Pinpoint the cell where the given text exists, returning its (x, y) midpoint coordinate. 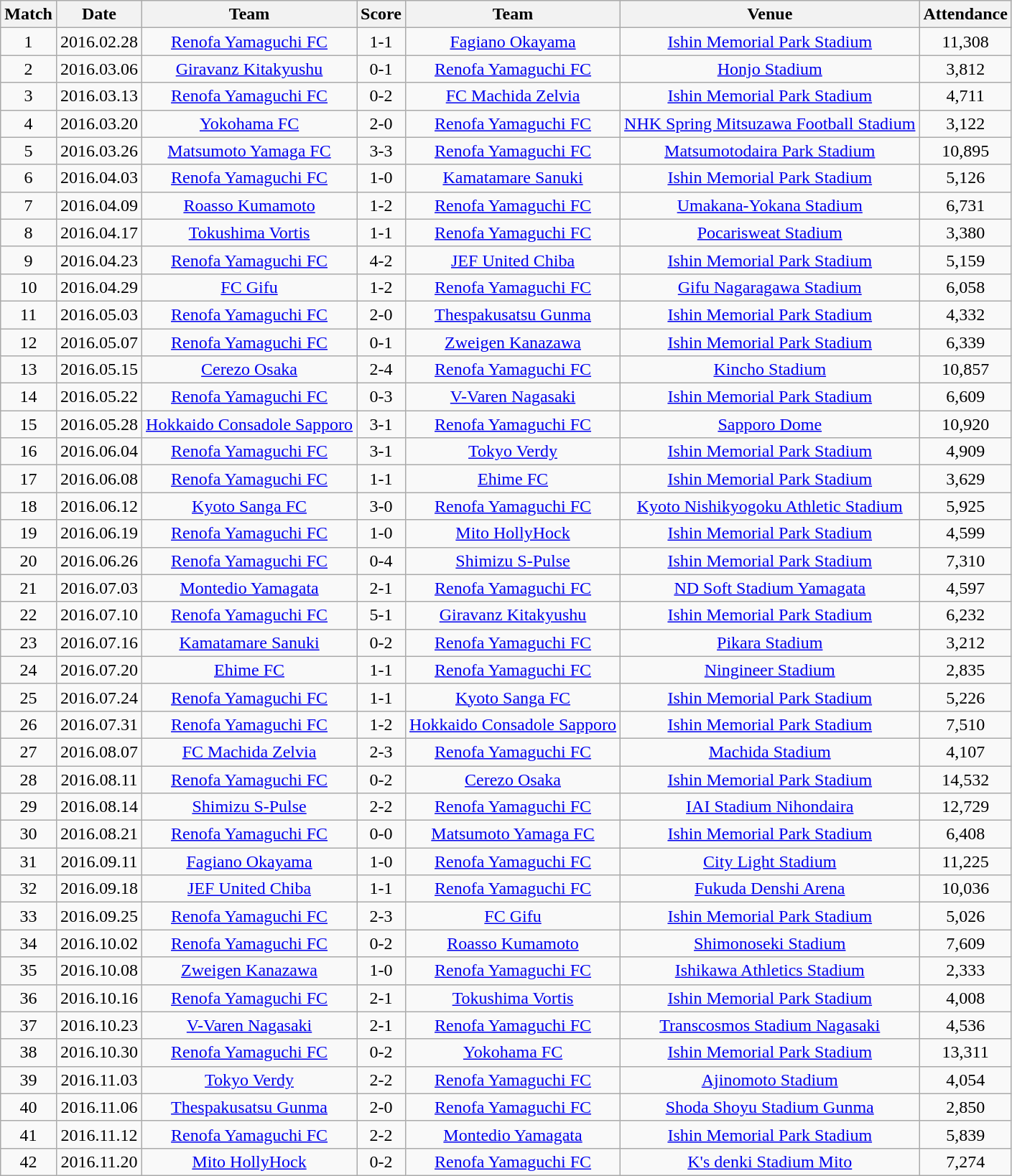
2,835 (965, 670)
22 (29, 615)
2-4 (381, 370)
10,036 (965, 889)
4,536 (965, 1025)
14,532 (965, 779)
4,107 (965, 752)
10,920 (965, 424)
7,510 (965, 724)
2016.07.24 (99, 697)
Ishikawa Athletics Stadium (770, 971)
2,850 (965, 1107)
10,857 (965, 370)
3,380 (965, 233)
16 (29, 452)
20 (29, 561)
Transcosmos Stadium Nagasaki (770, 1025)
25 (29, 697)
4,008 (965, 998)
12 (29, 342)
2016.06.26 (99, 561)
23 (29, 643)
IAI Stadium Nihondaira (770, 807)
3-0 (381, 506)
39 (29, 1080)
38 (29, 1053)
Shimonoseki Stadium (770, 943)
NHK Spring Mitsuzawa Football Stadium (770, 123)
K's denki Stadium Mito (770, 1162)
2016.11.12 (99, 1134)
2016.09.18 (99, 889)
2016.09.11 (99, 862)
ND Soft Stadium Yamagata (770, 588)
19 (29, 533)
6,058 (965, 287)
4,332 (965, 314)
5,226 (965, 697)
6,408 (965, 834)
2016.10.16 (99, 998)
2016.08.21 (99, 834)
Machida Stadium (770, 752)
2016.10.02 (99, 943)
2016.07.10 (99, 615)
7 (29, 205)
Ningineer Stadium (770, 670)
9 (29, 260)
2016.02.28 (99, 42)
36 (29, 998)
4-2 (381, 260)
32 (29, 889)
2016.05.15 (99, 370)
2016.05.07 (99, 342)
Ajinomoto Stadium (770, 1080)
40 (29, 1107)
City Light Stadium (770, 862)
2016.03.20 (99, 123)
1 (29, 42)
2016.07.20 (99, 670)
Match (29, 14)
2016.04.09 (99, 205)
10 (29, 287)
2016.11.20 (99, 1162)
2016.05.28 (99, 424)
3,122 (965, 123)
2016.07.31 (99, 724)
28 (29, 779)
2016.06.04 (99, 452)
5,159 (965, 260)
2016.09.25 (99, 916)
34 (29, 943)
7,274 (965, 1162)
5,839 (965, 1134)
2016.03.13 (99, 96)
Date (99, 14)
6,609 (965, 397)
Gifu Nagaragawa Stadium (770, 287)
5 (29, 151)
0-3 (381, 397)
3-3 (381, 151)
2016.03.06 (99, 69)
2016.06.08 (99, 479)
42 (29, 1162)
Honjo Stadium (770, 69)
5,026 (965, 916)
17 (29, 479)
Shoda Shoyu Stadium Gunma (770, 1107)
5-1 (381, 615)
2016.05.22 (99, 397)
Attendance (965, 14)
2016.04.29 (99, 287)
2016.06.12 (99, 506)
11,308 (965, 42)
14 (29, 397)
2016.11.06 (99, 1107)
41 (29, 1134)
Venue (770, 14)
Pocarisweat Stadium (770, 233)
2016.04.23 (99, 260)
Sapporo Dome (770, 424)
6,339 (965, 342)
2016.08.14 (99, 807)
2 (29, 69)
Matsumotodaira Park Stadium (770, 151)
7,609 (965, 943)
2016.04.03 (99, 178)
6 (29, 178)
2016.10.30 (99, 1053)
13 (29, 370)
3,212 (965, 643)
4,599 (965, 533)
31 (29, 862)
Kincho Stadium (770, 370)
6,232 (965, 615)
2016.11.03 (99, 1080)
5,126 (965, 178)
12,729 (965, 807)
7,310 (965, 561)
3,629 (965, 479)
2016.07.16 (99, 643)
29 (29, 807)
4 (29, 123)
2016.08.07 (99, 752)
27 (29, 752)
18 (29, 506)
Pikara Stadium (770, 643)
4,711 (965, 96)
21 (29, 588)
2016.07.03 (99, 588)
4,597 (965, 588)
2016.05.03 (99, 314)
2,333 (965, 971)
3,812 (965, 69)
6,731 (965, 205)
Kyoto Nishikyogoku Athletic Stadium (770, 506)
10,895 (965, 151)
37 (29, 1025)
4,909 (965, 452)
3 (29, 96)
11,225 (965, 862)
13,311 (965, 1053)
24 (29, 670)
Score (381, 14)
33 (29, 916)
8 (29, 233)
2016.03.26 (99, 151)
35 (29, 971)
Umakana-Yokana Stadium (770, 205)
11 (29, 314)
15 (29, 424)
2016.10.23 (99, 1025)
26 (29, 724)
4,054 (965, 1080)
2016.10.08 (99, 971)
0-0 (381, 834)
2016.06.19 (99, 533)
5,925 (965, 506)
30 (29, 834)
0-4 (381, 561)
Fukuda Denshi Arena (770, 889)
2016.08.11 (99, 779)
2016.04.17 (99, 233)
